Identify which cell holds the provided text, then report its (X, Y) central coordinate. 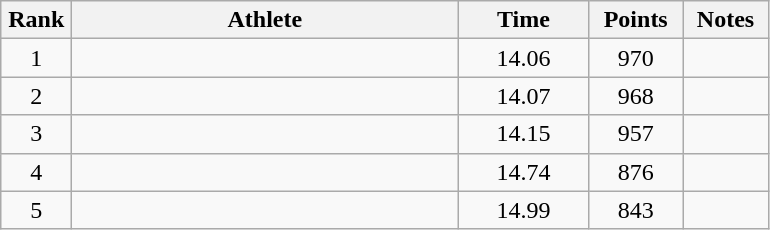
Time (524, 20)
968 (636, 96)
5 (36, 210)
970 (636, 58)
1 (36, 58)
4 (36, 172)
2 (36, 96)
Points (636, 20)
3 (36, 134)
Athlete (265, 20)
Notes (725, 20)
14.74 (524, 172)
843 (636, 210)
14.07 (524, 96)
Rank (36, 20)
14.15 (524, 134)
14.06 (524, 58)
876 (636, 172)
957 (636, 134)
14.99 (524, 210)
